Identify which cell holds the provided text, then report its [X, Y] central coordinate. 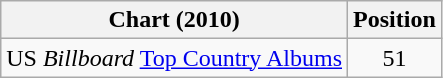
Chart (2010) [174, 20]
US Billboard Top Country Albums [174, 58]
51 [395, 58]
Position [395, 20]
